From the cell containing the given text, extract its center point as [x, y] coordinate. 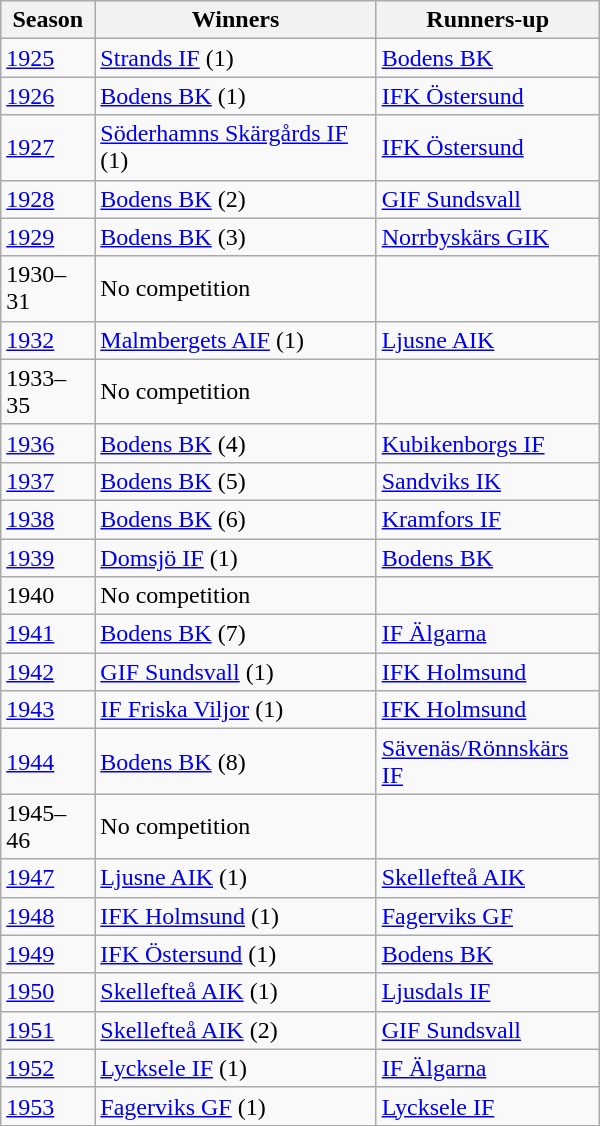
Domsjö IF (1) [236, 557]
Skellefteå AIK (1) [236, 992]
IFK Östersund (1) [236, 954]
Bodens BK (7) [236, 634]
1947 [48, 878]
Bodens BK (2) [236, 199]
1937 [48, 481]
Winners [236, 20]
Bodens BK (1) [236, 96]
1927 [48, 148]
Season [48, 20]
IF Friska Viljor (1) [236, 710]
1944 [48, 762]
1932 [48, 340]
1925 [48, 58]
Ljusdals IF [488, 992]
Lycksele IF (1) [236, 1068]
Fagerviks GF [488, 916]
Bodens BK (8) [236, 762]
Söderhamns Skärgårds IF (1) [236, 148]
1952 [48, 1068]
1928 [48, 199]
1942 [48, 672]
1936 [48, 443]
Sävenäs/Rönnskärs IF [488, 762]
1949 [48, 954]
1951 [48, 1030]
1950 [48, 992]
Strands IF (1) [236, 58]
Malmbergets AIF (1) [236, 340]
Norrbyskärs GIK [488, 237]
GIF Sundsvall (1) [236, 672]
1953 [48, 1106]
Fagerviks GF (1) [236, 1106]
Bodens BK (3) [236, 237]
Lycksele IF [488, 1106]
Skellefteå AIK (2) [236, 1030]
Bodens BK (6) [236, 519]
Ljusne AIK (1) [236, 878]
Sandviks IK [488, 481]
1948 [48, 916]
Kubikenborgs IF [488, 443]
1939 [48, 557]
1926 [48, 96]
1938 [48, 519]
1940 [48, 596]
1943 [48, 710]
1933–35 [48, 392]
1941 [48, 634]
1945–46 [48, 826]
1929 [48, 237]
Runners-up [488, 20]
Bodens BK (5) [236, 481]
Ljusne AIK [488, 340]
Bodens BK (4) [236, 443]
Kramfors IF [488, 519]
1930–31 [48, 288]
IFK Holmsund (1) [236, 916]
Skellefteå AIK [488, 878]
